From the cell containing the given text, extract its center point as [X, Y] coordinate. 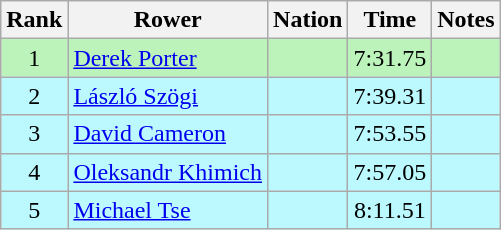
5 [34, 210]
Derek Porter [168, 58]
David Cameron [168, 134]
7:57.05 [390, 172]
4 [34, 172]
7:31.75 [390, 58]
8:11.51 [390, 210]
Rower [168, 20]
Nation [308, 20]
Time [390, 20]
László Szögi [168, 96]
1 [34, 58]
2 [34, 96]
7:53.55 [390, 134]
7:39.31 [390, 96]
Michael Tse [168, 210]
Notes [466, 20]
3 [34, 134]
Oleksandr Khimich [168, 172]
Rank [34, 20]
